Search for the cell housing the specified text and yield its [x, y] center coordinate. 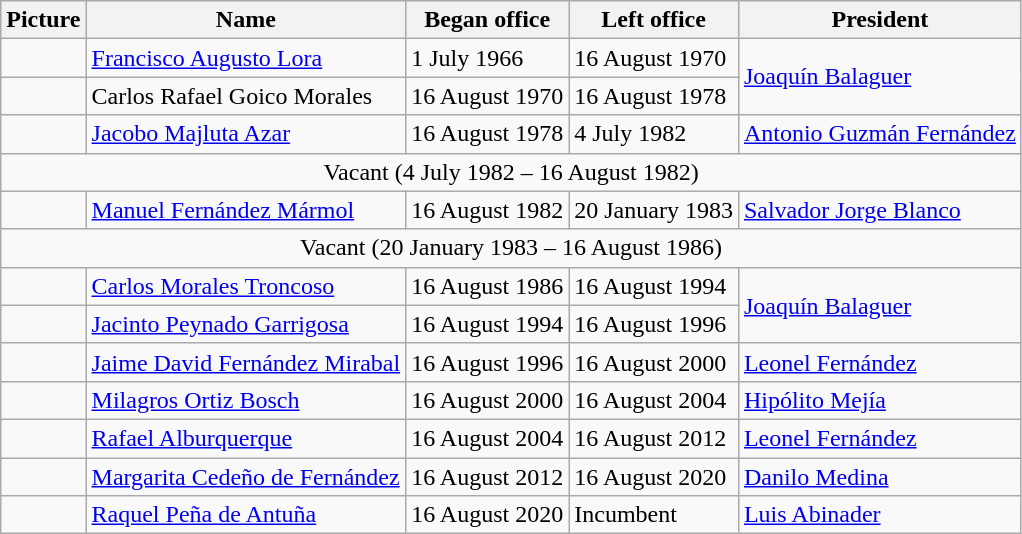
Jaime David Fernández Mirabal [246, 362]
16 August 1982 [488, 210]
Vacant (4 July 1982 – 16 August 1982) [512, 172]
Milagros Ortiz Bosch [246, 400]
Left office [654, 20]
4 July 1982 [654, 134]
Rafael Alburquerque [246, 438]
President [880, 20]
Jacinto Peynado Garrigosa [246, 324]
Name [246, 20]
Picture [44, 20]
Antonio Guzmán Fernández [880, 134]
Luis Abinader [880, 515]
20 January 1983 [654, 210]
Raquel Peña de Antuña [246, 515]
Incumbent [654, 515]
Danilo Medina [880, 477]
Manuel Fernández Mármol [246, 210]
Vacant (20 January 1983 – 16 August 1986) [512, 248]
Hipólito Mejía [880, 400]
1 July 1966 [488, 58]
Salvador Jorge Blanco [880, 210]
Carlos Rafael Goico Morales [246, 96]
Began office [488, 20]
Carlos Morales Troncoso [246, 286]
Margarita Cedeño de Fernández [246, 477]
Francisco Augusto Lora [246, 58]
16 August 1986 [488, 286]
Jacobo Majluta Azar [246, 134]
